Scan for the cell matching the given text and deliver its (x, y) coordinate at center. 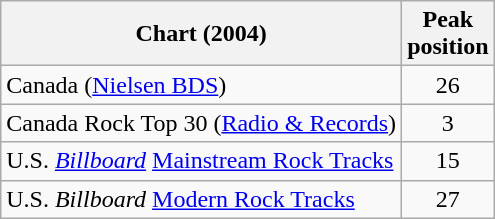
Canada (Nielsen BDS) (202, 85)
15 (448, 161)
Canada Rock Top 30 (Radio & Records) (202, 123)
3 (448, 123)
U.S. Billboard Mainstream Rock Tracks (202, 161)
26 (448, 85)
U.S. Billboard Modern Rock Tracks (202, 199)
27 (448, 199)
Peakposition (448, 34)
Chart (2004) (202, 34)
